Extract the [x, y] coordinate from the center of the cell holding the provided text.  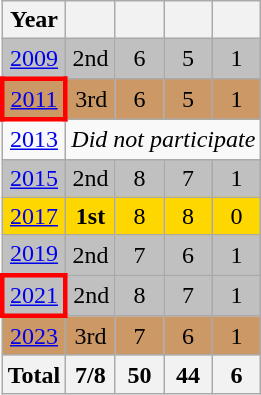
44 [188, 374]
2021 [34, 296]
2015 [34, 178]
2019 [34, 255]
50 [140, 374]
0 [236, 216]
2011 [34, 98]
2017 [34, 216]
Year [34, 20]
2013 [34, 139]
7/8 [90, 374]
1st [90, 216]
Did not participate [164, 139]
2023 [34, 336]
2009 [34, 59]
Total [34, 374]
